Provide the (x, y) coordinate of the cell's center where the given text is located.  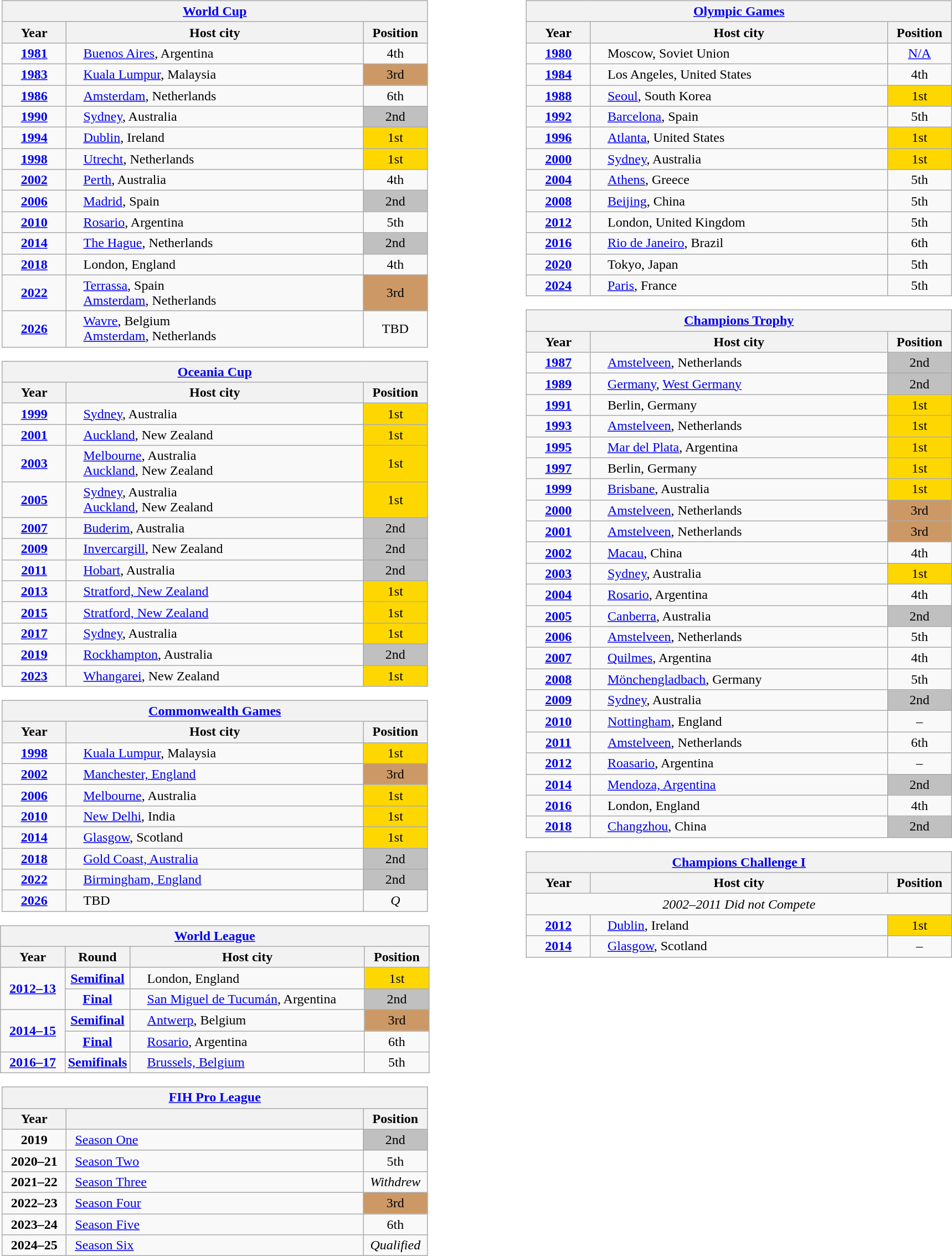
Rio de Janeiro, Brazil (739, 243)
2013 (34, 591)
2016–17 (33, 1063)
1988 (558, 96)
Athens, Greece (739, 180)
Quilmes, Argentina (739, 658)
Mönchengladbach, Germany (739, 679)
2012–13 (33, 988)
Seoul, South Korea (739, 96)
Mendoza, Argentina (739, 785)
Mar del Plata, Argentina (739, 447)
Champions Trophy (739, 321)
Oceania Cup (215, 372)
Season Four (215, 1203)
Madrid, Spain (215, 201)
Birmingham, England (215, 880)
2021–22 (34, 1182)
1991 (558, 405)
Manchester, England (215, 774)
Withdrew (395, 1182)
1990 (34, 117)
Nottingham, England (739, 721)
Season One (215, 1140)
Germany, West Germany (739, 384)
Canberra, Australia (739, 616)
2023 (34, 675)
2014–15 (33, 1031)
1980 (558, 53)
2020–21 (34, 1161)
Season Five (215, 1224)
Wavre, Belgium Amsterdam, Netherlands (215, 329)
2015 (34, 612)
Season Two (215, 1161)
Champions Challenge I (739, 862)
Changzhou, China (739, 827)
1997 (558, 468)
Semifinals (97, 1063)
1983 (34, 74)
Gold Coast, Australia (215, 858)
Amsterdam, Netherlands (215, 96)
Rockhampton, Australia (215, 654)
FIH Pro League (215, 1098)
Buderim, Australia (215, 528)
Qualified (395, 1245)
Round (97, 957)
Beijing, China (739, 201)
Season Six (215, 1245)
Macau, China (739, 552)
Brisbane, Australia (739, 489)
London, United Kingdom (739, 222)
Sydney, Australia Auckland, New Zealand (215, 500)
2024–25 (34, 1245)
San Miguel de Tucumán, Argentina (248, 999)
2020 (558, 264)
Terrassa, Spain Amsterdam, Netherlands (215, 293)
Paris, France (739, 285)
Roasario, Argentina (739, 763)
The Hague, Netherlands (215, 243)
Perth, Australia (215, 180)
1987 (558, 363)
Q (395, 901)
Invercargill, New Zealand (215, 549)
Brussels, Belgium (248, 1063)
1994 (34, 138)
Atlanta, United States (739, 138)
Hobart, Australia (215, 570)
Olympic Games (739, 11)
1981 (34, 53)
N/A (919, 53)
World Cup (215, 11)
2017 (34, 633)
1986 (34, 96)
1995 (558, 447)
Buenos Aires, Argentina (215, 53)
Antwerp, Belgium (248, 1020)
2022–23 (34, 1203)
World League (215, 936)
Commonwealth Games (215, 711)
1989 (558, 384)
Tokyo, Japan (739, 264)
New Delhi, India (215, 816)
Season Three (215, 1182)
Los Angeles, United States (739, 74)
2023–24 (34, 1224)
2002–2011 Did not Compete (739, 904)
1996 (558, 138)
1992 (558, 117)
1993 (558, 426)
Melbourne, Australia Auckland, New Zealand (215, 463)
Moscow, Soviet Union (739, 53)
Auckland, New Zealand (215, 435)
Barcelona, Spain (739, 117)
Utrecht, Netherlands (215, 159)
Melbourne, Australia (215, 795)
2024 (558, 285)
Whangarei, New Zealand (215, 675)
1984 (558, 74)
